Extract the [x, y] coordinate from the center of the cell holding the provided text.  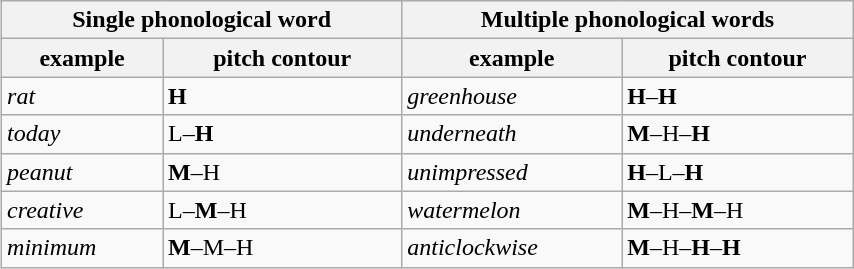
M–H [282, 172]
M–H–H–H [738, 248]
L–M–H [282, 210]
L–H [282, 134]
Single phonological word [202, 20]
anticlockwise [512, 248]
M–M–H [282, 248]
H–L–H [738, 172]
unimpressed [512, 172]
H [282, 96]
M–H–H [738, 134]
minimum [82, 248]
underneath [512, 134]
Multiple phonological words [628, 20]
M–H–M–H [738, 210]
creative [82, 210]
today [82, 134]
watermelon [512, 210]
H–H [738, 96]
greenhouse [512, 96]
peanut [82, 172]
rat [82, 96]
